Output the (X, Y) coordinate of the center of the cell containing the given text.  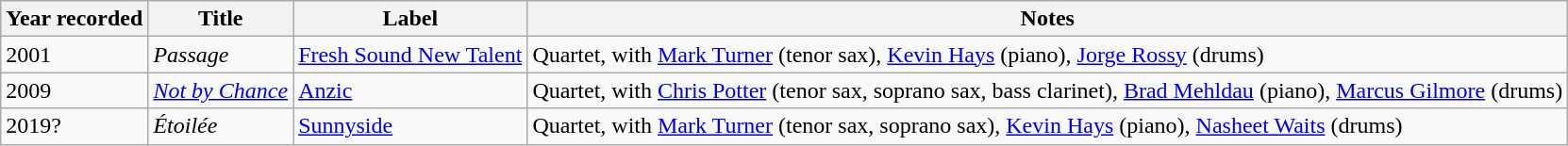
Not by Chance (221, 90)
Label (410, 19)
Étoilée (221, 126)
Quartet, with Mark Turner (tenor sax), Kevin Hays (piano), Jorge Rossy (drums) (1047, 55)
Fresh Sound New Talent (410, 55)
2009 (75, 90)
Quartet, with Mark Turner (tenor sax, soprano sax), Kevin Hays (piano), Nasheet Waits (drums) (1047, 126)
Title (221, 19)
2001 (75, 55)
Year recorded (75, 19)
Notes (1047, 19)
Passage (221, 55)
Quartet, with Chris Potter (tenor sax, soprano sax, bass clarinet), Brad Mehldau (piano), Marcus Gilmore (drums) (1047, 90)
Sunnyside (410, 126)
2019? (75, 126)
Anzic (410, 90)
